Detect which cell encompasses the target text, then output its (X, Y) center coordinate. 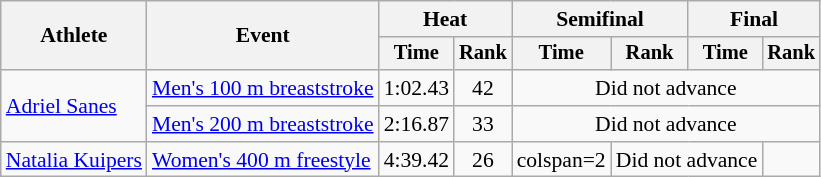
Semifinal (600, 19)
Heat (446, 19)
Adriel Sanes (74, 106)
33 (483, 124)
2:16.87 (416, 124)
Men's 200 m breaststroke (263, 124)
Men's 100 m breaststroke (263, 88)
Event (263, 36)
42 (483, 88)
1:02.43 (416, 88)
Final (754, 19)
Athlete (74, 36)
